Output the (X, Y) coordinate of the center of the cell containing the given text.  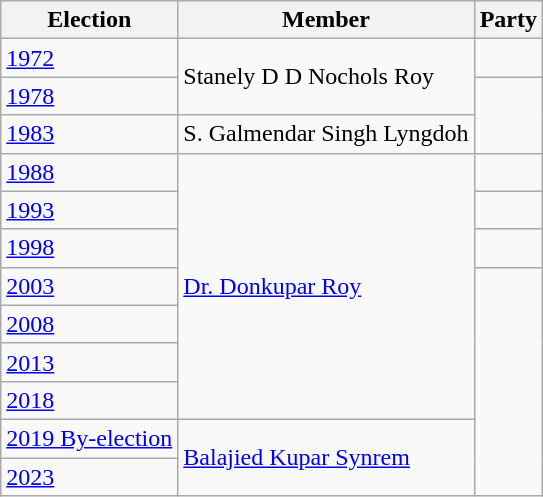
Election (90, 20)
Dr. Donkupar Roy (326, 286)
1998 (90, 248)
2008 (90, 324)
Balajied Kupar Synrem (326, 457)
1993 (90, 210)
2013 (90, 362)
2003 (90, 286)
2023 (90, 477)
S. Galmendar Singh Lyngdoh (326, 134)
1988 (90, 172)
1983 (90, 134)
1972 (90, 58)
2019 By-election (90, 438)
Party (508, 20)
2018 (90, 400)
Member (326, 20)
Stanely D D Nochols Roy (326, 77)
1978 (90, 96)
